Search for the cell housing the specified text and yield its (x, y) center coordinate. 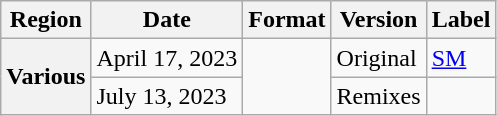
Format (287, 20)
July 13, 2023 (167, 96)
Version (378, 20)
Region (46, 20)
Remixes (378, 96)
SM (461, 58)
Various (46, 77)
Original (378, 58)
Date (167, 20)
Label (461, 20)
April 17, 2023 (167, 58)
